Provide the (x, y) coordinate of the cell's center where the given text is located.  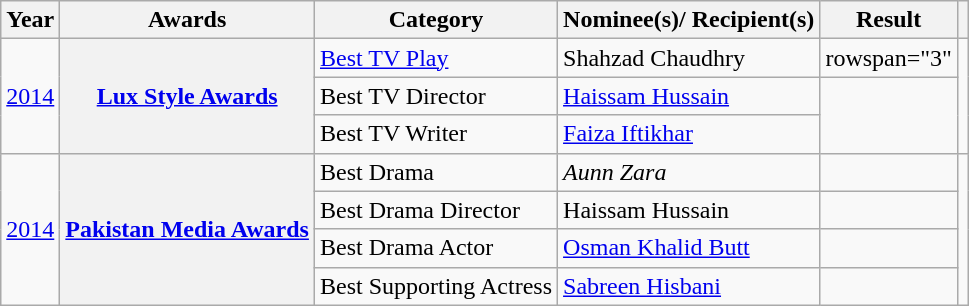
Best Drama (436, 172)
Year (30, 20)
Aunn Zara (689, 172)
Best Supporting Actress (436, 286)
Sabreen Hisbani (689, 286)
Best Drama Actor (436, 248)
Awards (188, 20)
rowspan="3" (889, 58)
Osman Khalid Butt (689, 248)
Best Drama Director (436, 210)
Shahzad Chaudhry (689, 58)
Faiza Iftikhar (689, 134)
Best TV Writer (436, 134)
Best TV Play (436, 58)
Result (889, 20)
Lux Style Awards (188, 96)
Best TV Director (436, 96)
Nominee(s)/ Recipient(s) (689, 20)
Pakistan Media Awards (188, 229)
Category (436, 20)
